Search for the cell housing the specified text and yield its [X, Y] center coordinate. 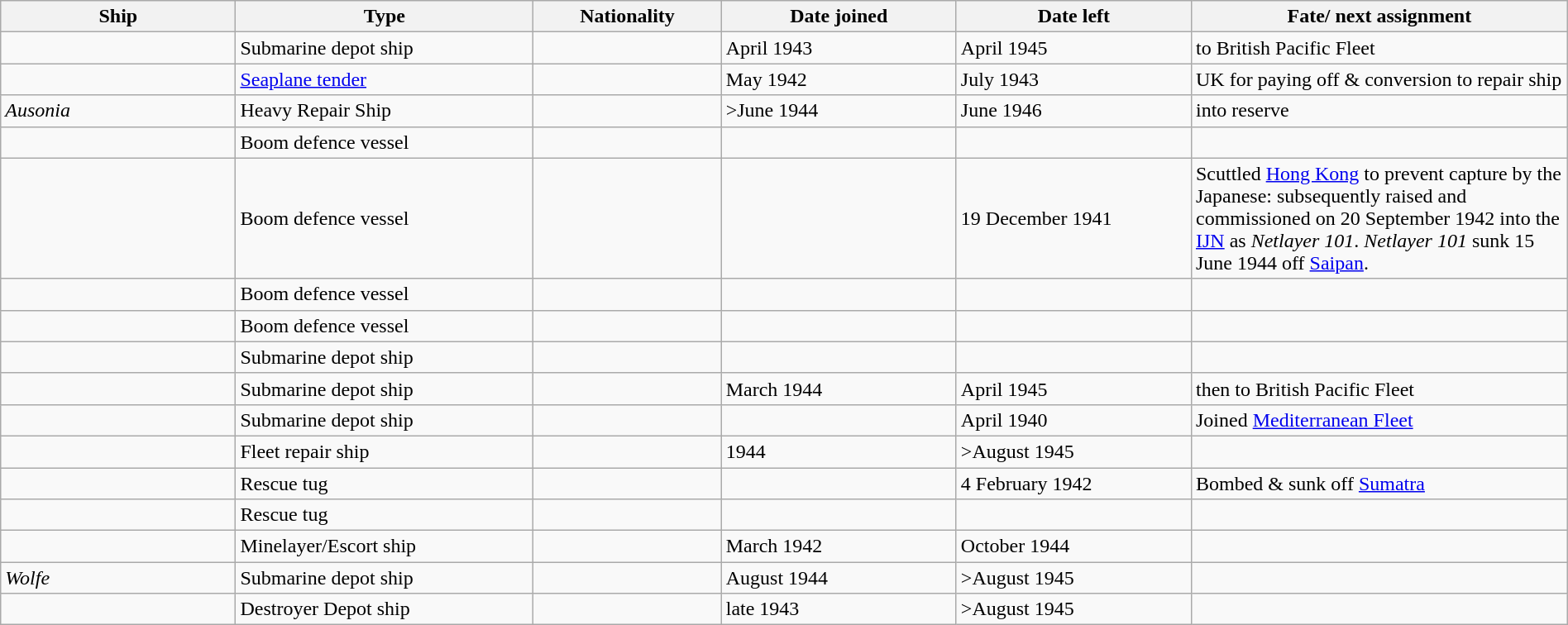
19 December 1941 [1073, 218]
Date joined [839, 17]
4 February 1942 [1073, 484]
October 1944 [1073, 546]
Fate/ next assignment [1379, 17]
Joined Mediterranean Fleet [1379, 420]
Destroyer Depot ship [385, 609]
to British Pacific Fleet [1379, 48]
1944 [839, 451]
UK for paying off & conversion to repair ship [1379, 79]
Ausonia [118, 111]
Seaplane tender [385, 79]
Minelayer/Escort ship [385, 546]
Fleet repair ship [385, 451]
August 1944 [839, 578]
April 1940 [1073, 420]
Date left [1073, 17]
Heavy Repair Ship [385, 111]
Wolfe [118, 578]
May 1942 [839, 79]
Nationality [627, 17]
March 1944 [839, 389]
June 1946 [1073, 111]
>June 1944 [839, 111]
Type [385, 17]
Bombed & sunk off Sumatra [1379, 484]
March 1942 [839, 546]
April 1943 [839, 48]
then to British Pacific Fleet [1379, 389]
July 1943 [1073, 79]
late 1943 [839, 609]
Ship [118, 17]
into reserve [1379, 111]
